Detect which cell encompasses the target text, then output its (x, y) center coordinate. 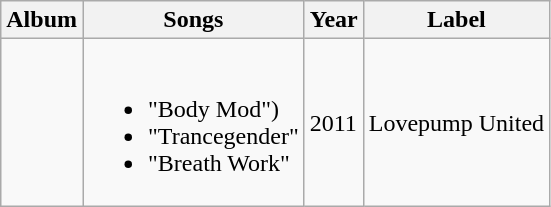
Label (456, 20)
Year (334, 20)
Album (42, 20)
Songs (193, 20)
Lovepump United (456, 122)
2011 (334, 122)
"Body Mod")"Trancegender""Breath Work" (193, 122)
